Capture the cell that displays the provided text and extract its (X, Y) central coordinate. 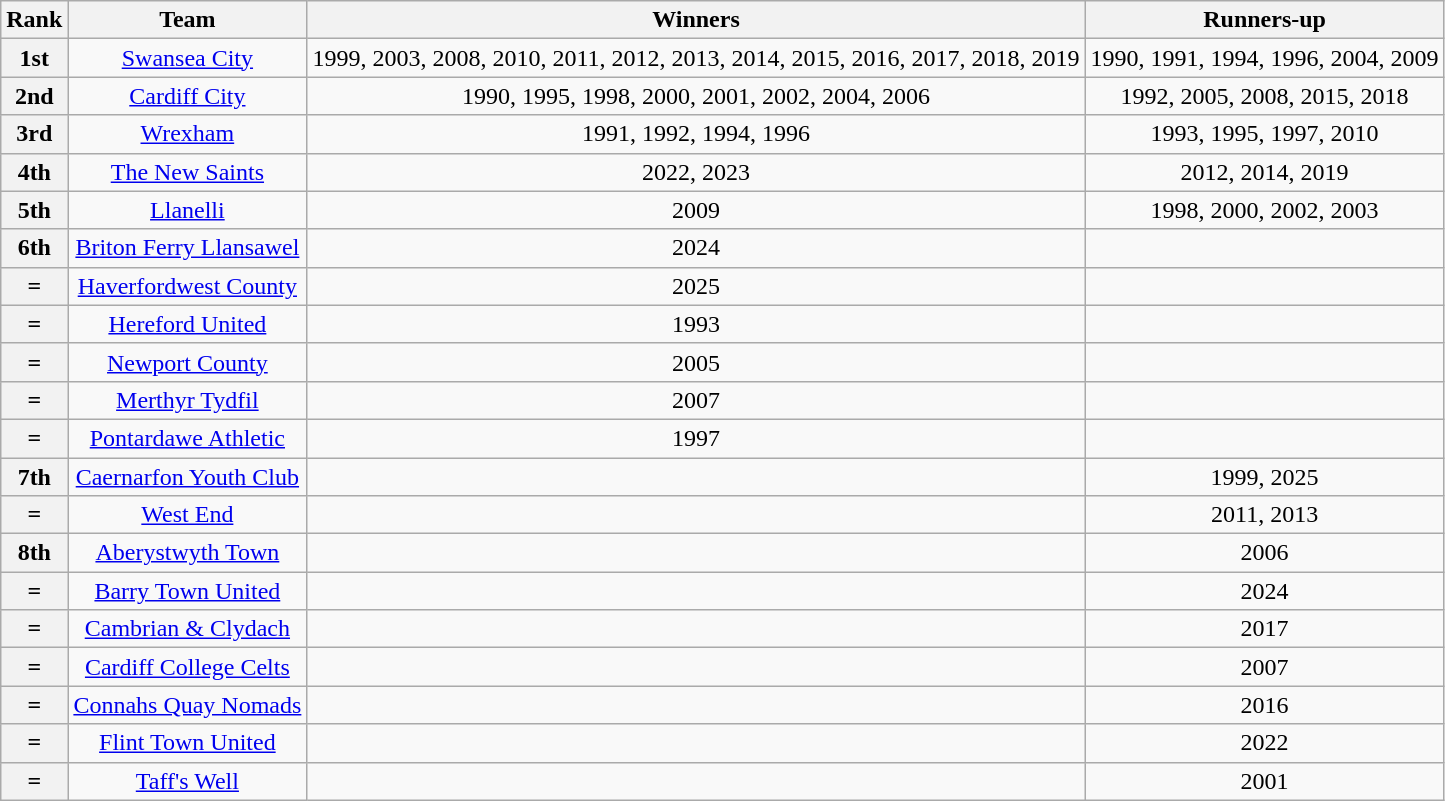
Newport County (188, 362)
Runners-up (1264, 20)
5th (34, 210)
2022 (1264, 743)
Wrexham (188, 134)
1990, 1995, 1998, 2000, 2001, 2002, 2004, 2006 (696, 96)
1st (34, 58)
8th (34, 553)
1993, 1995, 1997, 2010 (1264, 134)
6th (34, 248)
2006 (1264, 553)
Merthyr Tydfil (188, 400)
2011, 2013 (1264, 515)
Rank (34, 20)
2001 (1264, 781)
Pontardawe Athletic (188, 438)
Hereford United (188, 324)
1997 (696, 438)
2025 (696, 286)
1991, 1992, 1994, 1996 (696, 134)
Cambrian & Clydach (188, 629)
West End (188, 515)
2016 (1264, 705)
Connahs Quay Nomads (188, 705)
Flint Town United (188, 743)
2nd (34, 96)
3rd (34, 134)
2012, 2014, 2019 (1264, 172)
2009 (696, 210)
The New Saints (188, 172)
2005 (696, 362)
Briton Ferry Llansawel (188, 248)
Caernarfon Youth Club (188, 477)
Llanelli (188, 210)
Cardiff City (188, 96)
1993 (696, 324)
1999, 2003, 2008, 2010, 2011, 2012, 2013, 2014, 2015, 2016, 2017, 2018, 2019 (696, 58)
1992, 2005, 2008, 2015, 2018 (1264, 96)
1990, 1991, 1994, 1996, 2004, 2009 (1264, 58)
1998, 2000, 2002, 2003 (1264, 210)
1999, 2025 (1264, 477)
7th (34, 477)
Team (188, 20)
Aberystwyth Town (188, 553)
Cardiff College Celts (188, 667)
Barry Town United (188, 591)
4th (34, 172)
Taff's Well (188, 781)
2017 (1264, 629)
Swansea City (188, 58)
2022, 2023 (696, 172)
Haverfordwest County (188, 286)
Winners (696, 20)
